Output the (x, y) coordinate of the center of the cell containing the given text.  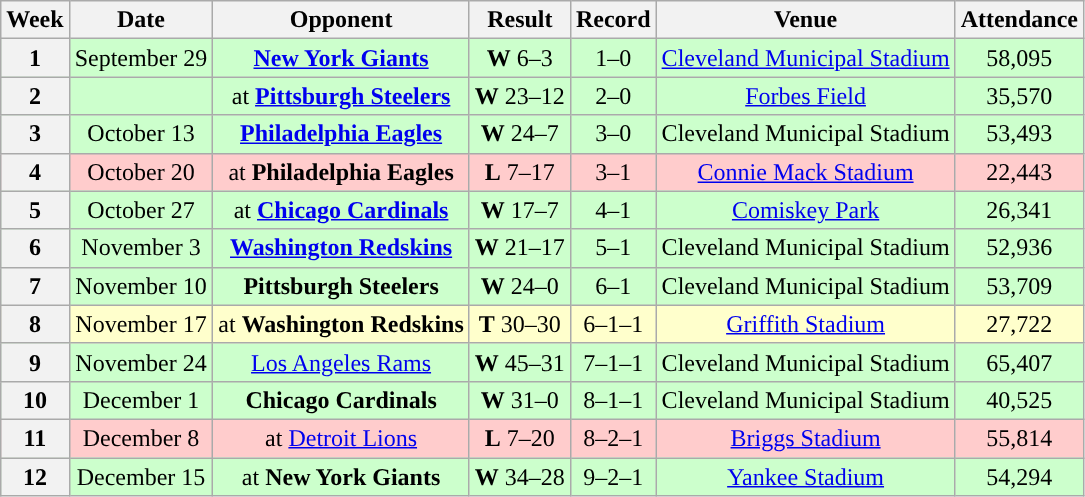
1 (35, 58)
8–2–1 (613, 438)
T 30–30 (520, 324)
at Detroit Lions (341, 438)
8–1–1 (613, 400)
October 27 (141, 210)
December 15 (141, 477)
October 20 (141, 172)
Washington Redskins (341, 248)
2 (35, 96)
58,095 (1019, 58)
3–1 (613, 172)
6–1–1 (613, 324)
5 (35, 210)
L 7–17 (520, 172)
Chicago Cardinals (341, 400)
7–1–1 (613, 362)
October 13 (141, 134)
W 21–17 (520, 248)
Week (35, 20)
52,936 (1019, 248)
Philadelphia Eagles (341, 134)
40,525 (1019, 400)
22,443 (1019, 172)
November 17 (141, 324)
1–0 (613, 58)
6 (35, 248)
Opponent (341, 20)
W 31–0 (520, 400)
W 34–28 (520, 477)
W 17–7 (520, 210)
4–1 (613, 210)
65,407 (1019, 362)
New York Giants (341, 58)
8 (35, 324)
at New York Giants (341, 477)
Griffith Stadium (806, 324)
W 24–0 (520, 286)
Attendance (1019, 20)
Yankee Stadium (806, 477)
9 (35, 362)
Los Angeles Rams (341, 362)
2–0 (613, 96)
W 24–7 (520, 134)
7 (35, 286)
L 7–20 (520, 438)
at Chicago Cardinals (341, 210)
5–1 (613, 248)
W 23–12 (520, 96)
at Washington Redskins (341, 324)
Briggs Stadium (806, 438)
Record (613, 20)
3–0 (613, 134)
11 (35, 438)
at Pittsburgh Steelers (341, 96)
Forbes Field (806, 96)
November 3 (141, 248)
September 29 (141, 58)
6–1 (613, 286)
55,814 (1019, 438)
53,709 (1019, 286)
W 45–31 (520, 362)
Result (520, 20)
November 10 (141, 286)
3 (35, 134)
Comiskey Park (806, 210)
10 (35, 400)
December 8 (141, 438)
27,722 (1019, 324)
Date (141, 20)
December 1 (141, 400)
Connie Mack Stadium (806, 172)
35,570 (1019, 96)
Pittsburgh Steelers (341, 286)
54,294 (1019, 477)
4 (35, 172)
9–2–1 (613, 477)
November 24 (141, 362)
at Philadelphia Eagles (341, 172)
W 6–3 (520, 58)
26,341 (1019, 210)
Venue (806, 20)
12 (35, 477)
53,493 (1019, 134)
